Capture the cell that displays the provided text and extract its [X, Y] central coordinate. 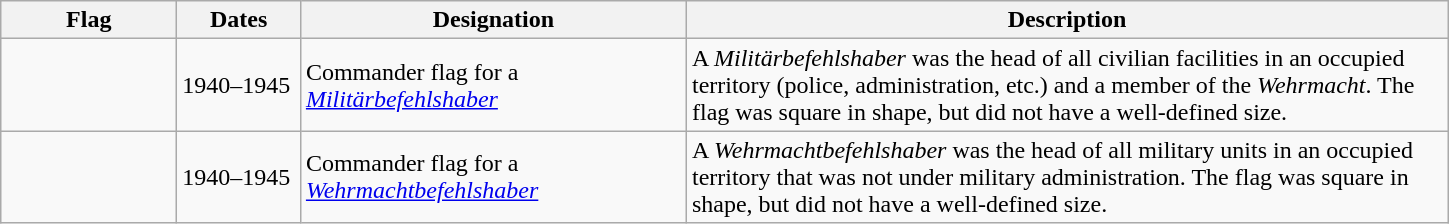
Dates [239, 20]
Commander flag for a Wehrmachtbefehlshaber [493, 177]
Description [1066, 20]
Designation [493, 20]
Commander flag for a Militärbefehlshaber [493, 85]
Flag [89, 20]
